Detect which cell encompasses the target text, then output its [x, y] center coordinate. 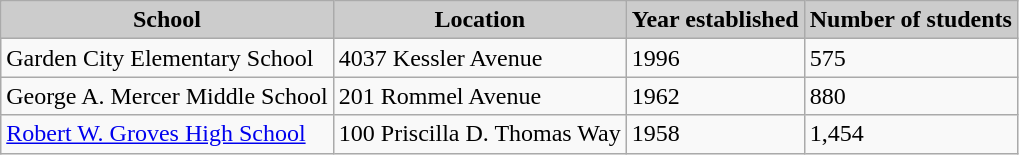
4037 Kessler Avenue [480, 58]
George A. Mercer Middle School [168, 96]
201 Rommel Avenue [480, 96]
100 Priscilla D. Thomas Way [480, 134]
Year established [715, 20]
Number of students [910, 20]
575 [910, 58]
Location [480, 20]
1962 [715, 96]
1958 [715, 134]
880 [910, 96]
Garden City Elementary School [168, 58]
1996 [715, 58]
School [168, 20]
1,454 [910, 134]
Robert W. Groves High School [168, 134]
